From the cell containing the given text, extract its center point as [x, y] coordinate. 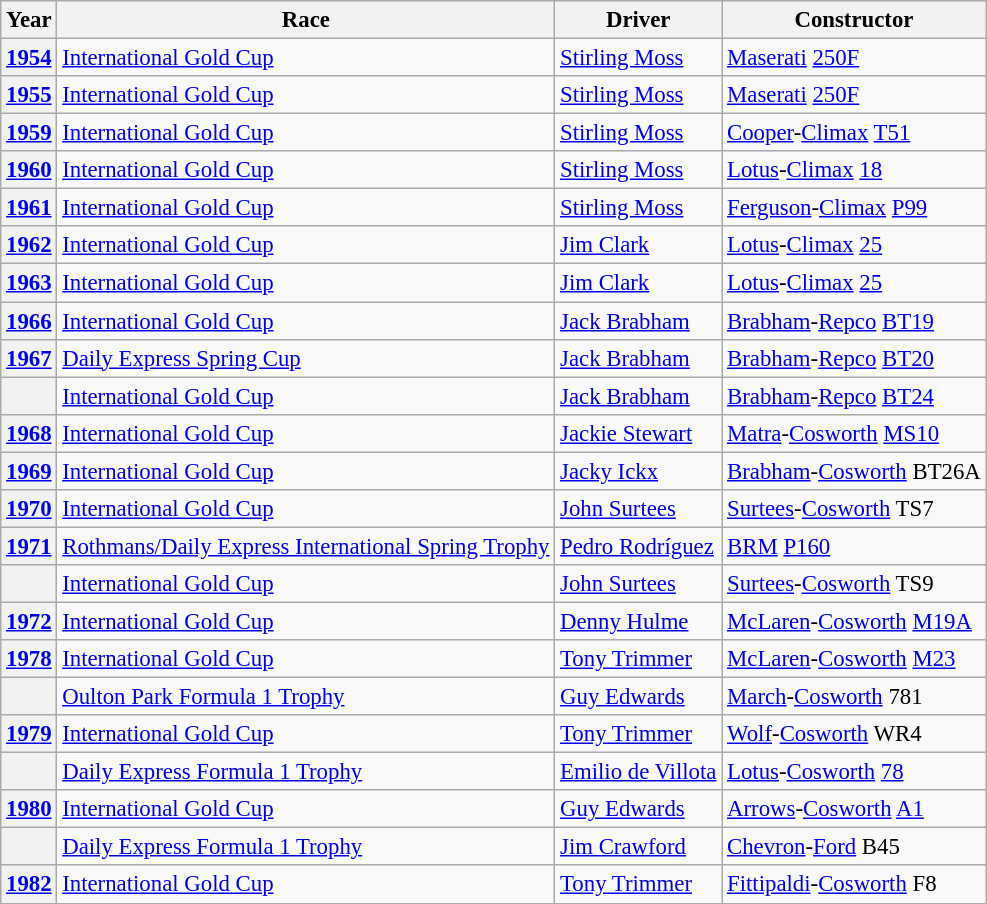
1972 [29, 621]
Jacky Ickx [638, 471]
1978 [29, 659]
Brabham-Repco BT19 [854, 321]
1962 [29, 245]
Race [306, 20]
March-Cosworth 781 [854, 697]
1967 [29, 358]
Surtees-Cosworth TS7 [854, 509]
1969 [29, 471]
Year [29, 20]
BRM P160 [854, 546]
Brabham-Repco BT20 [854, 358]
Rothmans/Daily Express International Spring Trophy [306, 546]
1971 [29, 546]
McLaren-Cosworth M19A [854, 621]
Emilio de Villota [638, 772]
Lotus-Cosworth 78 [854, 772]
Pedro Rodríguez [638, 546]
Oulton Park Formula 1 Trophy [306, 697]
Surtees-Cosworth TS9 [854, 584]
Constructor [854, 20]
Wolf-Cosworth WR4 [854, 734]
Denny Hulme [638, 621]
1961 [29, 208]
1955 [29, 95]
1954 [29, 58]
Daily Express Spring Cup [306, 358]
1980 [29, 809]
Jim Crawford [638, 847]
1963 [29, 283]
1970 [29, 509]
1982 [29, 885]
1959 [29, 133]
Driver [638, 20]
Jackie Stewart [638, 433]
1966 [29, 321]
Matra-Cosworth MS10 [854, 433]
1968 [29, 433]
McLaren-Cosworth M23 [854, 659]
Ferguson-Climax P99 [854, 208]
1960 [29, 170]
Cooper-Climax T51 [854, 133]
1979 [29, 734]
Arrows-Cosworth A1 [854, 809]
Fittipaldi-Cosworth F8 [854, 885]
Brabham-Cosworth BT26A [854, 471]
Brabham-Repco BT24 [854, 396]
Chevron-Ford B45 [854, 847]
Lotus-Climax 18 [854, 170]
